Capture the cell that displays the provided text and extract its (x, y) central coordinate. 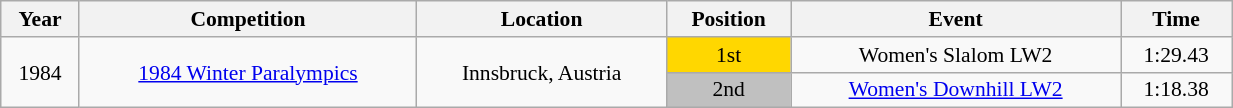
Competition (248, 19)
Women's Downhill LW2 (956, 90)
1:29.43 (1176, 55)
Location (542, 19)
Women's Slalom LW2 (956, 55)
Event (956, 19)
1984 Winter Paralympics (248, 72)
Year (40, 19)
2nd (728, 90)
1st (728, 55)
Time (1176, 19)
Position (728, 19)
Innsbruck, Austria (542, 72)
1:18.38 (1176, 90)
1984 (40, 72)
